Identify which cell holds the provided text, then report its (X, Y) central coordinate. 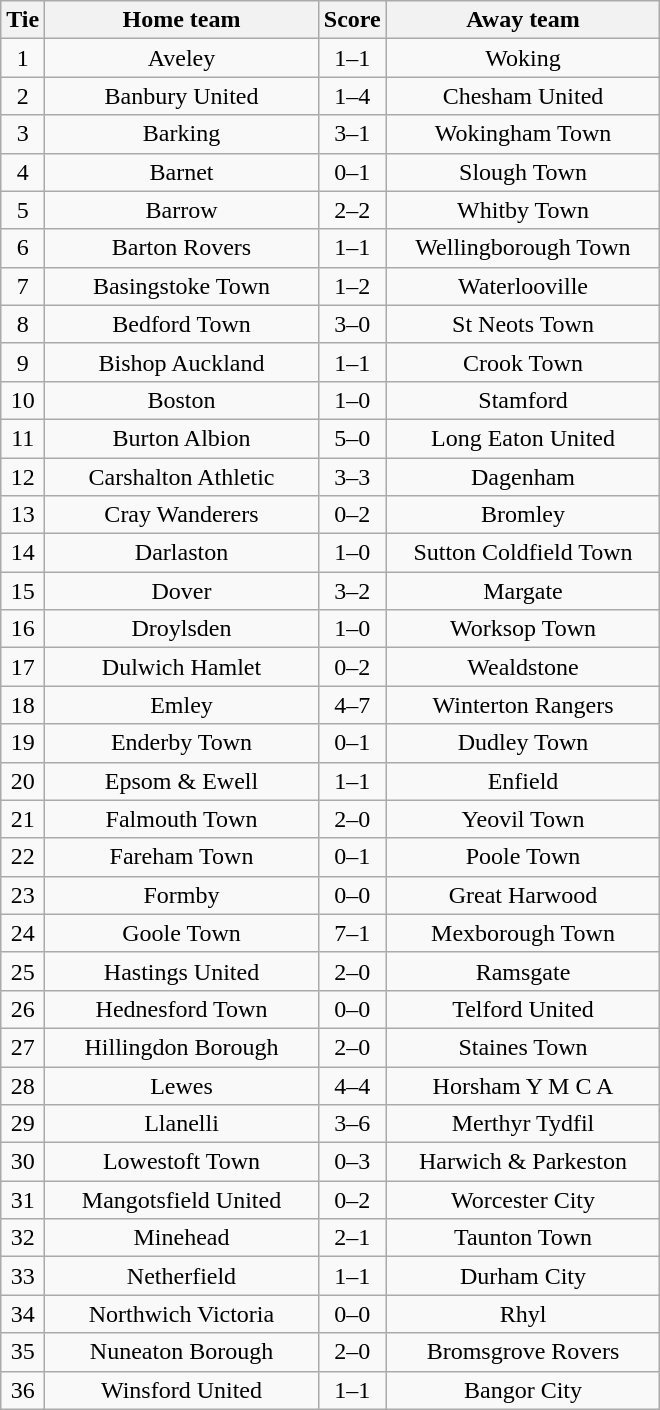
Stamford (523, 400)
Woking (523, 58)
Bangor City (523, 1390)
10 (23, 400)
2–2 (352, 210)
Waterlooville (523, 286)
15 (23, 591)
Lewes (182, 1085)
Mexborough Town (523, 933)
Sutton Coldfield Town (523, 553)
Worcester City (523, 1200)
Great Harwood (523, 895)
Barnet (182, 172)
Basingstoke Town (182, 286)
Telford United (523, 1009)
Barking (182, 134)
Netherfield (182, 1276)
Bishop Auckland (182, 362)
Cray Wanderers (182, 515)
Harwich & Parkeston (523, 1162)
27 (23, 1047)
Margate (523, 591)
36 (23, 1390)
Northwich Victoria (182, 1314)
Dagenham (523, 477)
Darlaston (182, 553)
21 (23, 819)
St Neots Town (523, 324)
Crook Town (523, 362)
29 (23, 1124)
4 (23, 172)
5–0 (352, 438)
Epsom & Ewell (182, 781)
35 (23, 1352)
Droylsden (182, 629)
Dover (182, 591)
Minehead (182, 1238)
3–1 (352, 134)
Yeovil Town (523, 819)
Away team (523, 20)
Carshalton Athletic (182, 477)
Hednesford Town (182, 1009)
8 (23, 324)
11 (23, 438)
4–7 (352, 705)
Enderby Town (182, 743)
Wokingham Town (523, 134)
Home team (182, 20)
3–6 (352, 1124)
3 (23, 134)
Poole Town (523, 857)
2–1 (352, 1238)
33 (23, 1276)
Barton Rovers (182, 248)
24 (23, 933)
Goole Town (182, 933)
17 (23, 667)
9 (23, 362)
Taunton Town (523, 1238)
3–3 (352, 477)
19 (23, 743)
Hillingdon Borough (182, 1047)
32 (23, 1238)
4–4 (352, 1085)
Tie (23, 20)
Dulwich Hamlet (182, 667)
Banbury United (182, 96)
Aveley (182, 58)
Rhyl (523, 1314)
Horsham Y M C A (523, 1085)
Boston (182, 400)
Hastings United (182, 971)
Emley (182, 705)
7–1 (352, 933)
Winsford United (182, 1390)
Score (352, 20)
Fareham Town (182, 857)
25 (23, 971)
Falmouth Town (182, 819)
3–0 (352, 324)
Winterton Rangers (523, 705)
12 (23, 477)
20 (23, 781)
Lowestoft Town (182, 1162)
26 (23, 1009)
Durham City (523, 1276)
0–3 (352, 1162)
18 (23, 705)
7 (23, 286)
Ramsgate (523, 971)
23 (23, 895)
30 (23, 1162)
Wellingborough Town (523, 248)
Staines Town (523, 1047)
Whitby Town (523, 210)
16 (23, 629)
Llanelli (182, 1124)
Wealdstone (523, 667)
1–4 (352, 96)
Long Eaton United (523, 438)
Chesham United (523, 96)
Worksop Town (523, 629)
Enfield (523, 781)
31 (23, 1200)
2 (23, 96)
Formby (182, 895)
Nuneaton Borough (182, 1352)
Dudley Town (523, 743)
Burton Albion (182, 438)
Bromsgrove Rovers (523, 1352)
28 (23, 1085)
Bromley (523, 515)
Mangotsfield United (182, 1200)
1–2 (352, 286)
1 (23, 58)
6 (23, 248)
22 (23, 857)
Merthyr Tydfil (523, 1124)
14 (23, 553)
5 (23, 210)
13 (23, 515)
Barrow (182, 210)
34 (23, 1314)
3–2 (352, 591)
Slough Town (523, 172)
Bedford Town (182, 324)
